Determine the (x, y) coordinate at the center of the cell enclosing the given text.  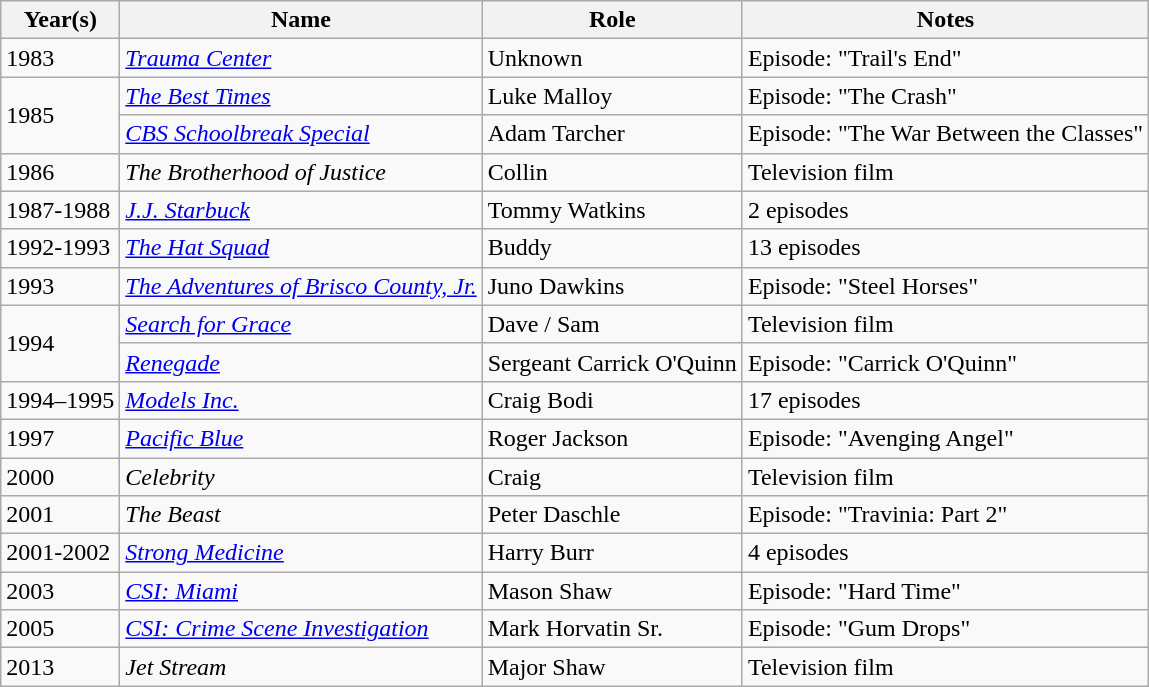
Major Shaw (612, 667)
The Beast (301, 515)
Jet Stream (301, 667)
1987-1988 (60, 210)
CSI: Miami (301, 591)
Luke Malloy (612, 96)
Adam Tarcher (612, 134)
Episode: "Avenging Angel" (945, 438)
The Best Times (301, 96)
J.J. Starbuck (301, 210)
Peter Daschle (612, 515)
Search for Grace (301, 324)
CSI: Crime Scene Investigation (301, 629)
Celebrity (301, 477)
1993 (60, 286)
1986 (60, 172)
The Adventures of Brisco County, Jr. (301, 286)
Episode: "Travinia: Part 2" (945, 515)
2001 (60, 515)
Sergeant Carrick O'Quinn (612, 362)
1994 (60, 343)
Notes (945, 20)
Craig (612, 477)
Craig Bodi (612, 400)
Episode: "Trail's End" (945, 58)
1983 (60, 58)
Models Inc. (301, 400)
1994–1995 (60, 400)
Mason Shaw (612, 591)
1985 (60, 115)
Episode: "The War Between the Classes" (945, 134)
2000 (60, 477)
Juno Dawkins (612, 286)
Episode: "Hard Time" (945, 591)
Buddy (612, 248)
The Hat Squad (301, 248)
1997 (60, 438)
1992-1993 (60, 248)
Unknown (612, 58)
Tommy Watkins (612, 210)
Roger Jackson (612, 438)
Dave / Sam (612, 324)
Pacific Blue (301, 438)
Episode: "Steel Horses" (945, 286)
Renegade (301, 362)
2013 (60, 667)
4 episodes (945, 553)
CBS Schoolbreak Special (301, 134)
Strong Medicine (301, 553)
2003 (60, 591)
Trauma Center (301, 58)
17 episodes (945, 400)
Mark Horvatin Sr. (612, 629)
The Brotherhood of Justice (301, 172)
2 episodes (945, 210)
Harry Burr (612, 553)
Role (612, 20)
Year(s) (60, 20)
2001-2002 (60, 553)
2005 (60, 629)
Collin (612, 172)
Episode: "Gum Drops" (945, 629)
Episode: "Carrick O'Quinn" (945, 362)
Name (301, 20)
Episode: "The Crash" (945, 96)
13 episodes (945, 248)
